Provide the (x, y) coordinate of the cell's center where the given text is located.  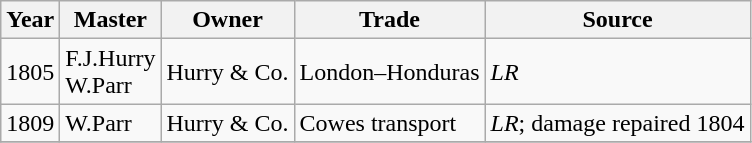
F.J.HurryW.Parr (110, 72)
Master (110, 20)
LR (618, 72)
1805 (30, 72)
London–Honduras (390, 72)
W.Parr (110, 123)
Cowes transport (390, 123)
LR; damage repaired 1804 (618, 123)
Year (30, 20)
Owner (228, 20)
Trade (390, 20)
Source (618, 20)
1809 (30, 123)
